Determine the (x, y) coordinate at the center of the cell enclosing the given text.  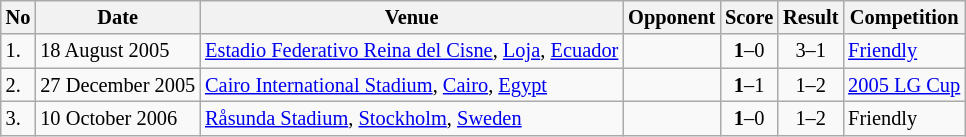
2005 LG Cup (904, 85)
Result (810, 17)
3–1 (810, 51)
3. (18, 118)
Cairo International Stadium, Cairo, Egypt (412, 85)
1. (18, 51)
Score (749, 17)
18 August 2005 (118, 51)
Competition (904, 17)
27 December 2005 (118, 85)
1–1 (749, 85)
Estadio Federativo Reina del Cisne, Loja, Ecuador (412, 51)
Venue (412, 17)
Opponent (672, 17)
No (18, 17)
2. (18, 85)
10 October 2006 (118, 118)
Date (118, 17)
Råsunda Stadium, Stockholm, Sweden (412, 118)
